From the cell containing the given text, extract its center point as (X, Y) coordinate. 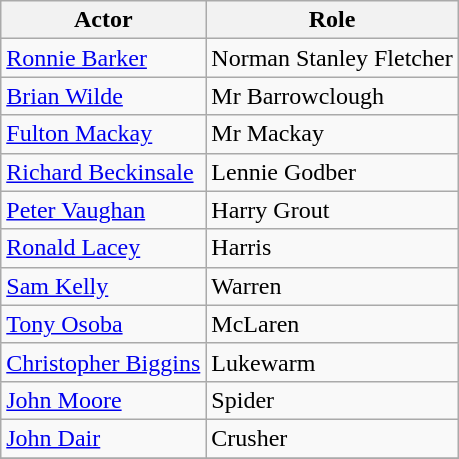
Sam Kelly (104, 286)
Role (332, 20)
Crusher (332, 438)
McLaren (332, 324)
Lennie Godber (332, 172)
John Dair (104, 438)
Spider (332, 400)
Norman Stanley Fletcher (332, 58)
Ronnie Barker (104, 58)
Brian Wilde (104, 96)
Actor (104, 20)
Mr Barrowclough (332, 96)
Lukewarm (332, 362)
John Moore (104, 400)
Richard Beckinsale (104, 172)
Mr Mackay (332, 134)
Fulton Mackay (104, 134)
Harry Grout (332, 210)
Tony Osoba (104, 324)
Ronald Lacey (104, 248)
Christopher Biggins (104, 362)
Harris (332, 248)
Peter Vaughan (104, 210)
Warren (332, 286)
